Detect which cell encompasses the target text, then output its [x, y] center coordinate. 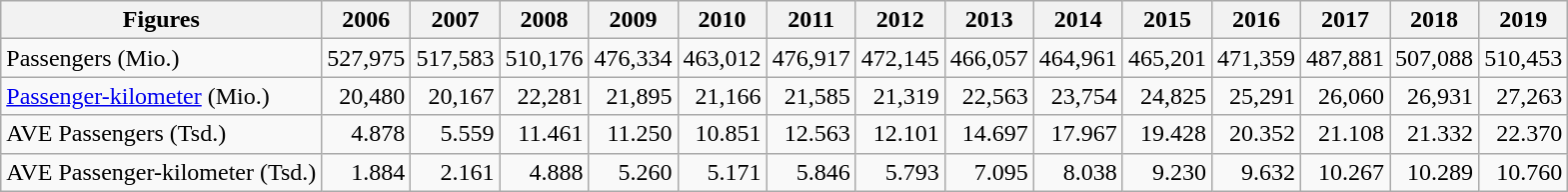
2018 [1435, 20]
2009 [634, 20]
2013 [989, 20]
Passengers (Mio.) [162, 58]
11.250 [634, 134]
2014 [1077, 20]
10.289 [1435, 172]
507,088 [1435, 58]
2011 [811, 20]
22,281 [544, 96]
2019 [1523, 20]
10.851 [722, 134]
AVE Passengers (Tsd.) [162, 134]
Figures [162, 20]
25,291 [1255, 96]
21,319 [899, 96]
21,585 [811, 96]
10.267 [1345, 172]
5.260 [634, 172]
517,583 [456, 58]
22,563 [989, 96]
21.332 [1435, 134]
20,167 [456, 96]
466,057 [989, 58]
5.171 [722, 172]
24,825 [1167, 96]
7.095 [989, 172]
21.108 [1345, 134]
10.760 [1523, 172]
2012 [899, 20]
8.038 [1077, 172]
5.846 [811, 172]
465,201 [1167, 58]
476,917 [811, 58]
472,145 [899, 58]
2.161 [456, 172]
9.230 [1167, 172]
527,975 [366, 58]
21,166 [722, 96]
2016 [1255, 20]
510,453 [1523, 58]
476,334 [634, 58]
463,012 [722, 58]
2017 [1345, 20]
26,931 [1435, 96]
2008 [544, 20]
9.632 [1255, 172]
12.563 [811, 134]
464,961 [1077, 58]
21,895 [634, 96]
20.352 [1255, 134]
27,263 [1523, 96]
23,754 [1077, 96]
2007 [456, 20]
1.884 [366, 172]
5.793 [899, 172]
19.428 [1167, 134]
2006 [366, 20]
5.559 [456, 134]
Passenger-kilometer (Mio.) [162, 96]
2010 [722, 20]
2015 [1167, 20]
26,060 [1345, 96]
14.697 [989, 134]
11.461 [544, 134]
17.967 [1077, 134]
AVE Passenger-kilometer (Tsd.) [162, 172]
12.101 [899, 134]
20,480 [366, 96]
510,176 [544, 58]
4.888 [544, 172]
22.370 [1523, 134]
487,881 [1345, 58]
471,359 [1255, 58]
4.878 [366, 134]
